For the text-containing cell, return its midpoint in (x, y) coordinate format. 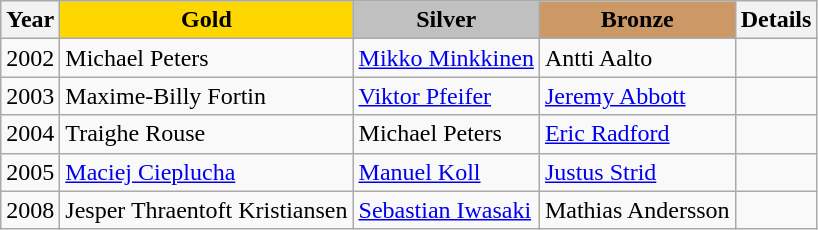
2004 (30, 134)
2005 (30, 172)
2003 (30, 96)
Gold (206, 20)
Details (776, 20)
Year (30, 20)
Mathias Andersson (637, 210)
Mikko Minkkinen (446, 58)
Silver (446, 20)
Bronze (637, 20)
Justus Strid (637, 172)
Maciej Cieplucha (206, 172)
2002 (30, 58)
Antti Aalto (637, 58)
Jesper Thraentoft Kristiansen (206, 210)
Jeremy Abbott (637, 96)
2008 (30, 210)
Maxime-Billy Fortin (206, 96)
Eric Radford (637, 134)
Manuel Koll (446, 172)
Viktor Pfeifer (446, 96)
Traighe Rouse (206, 134)
Sebastian Iwasaki (446, 210)
